Scan for the cell matching the given text and deliver its [X, Y] coordinate at center. 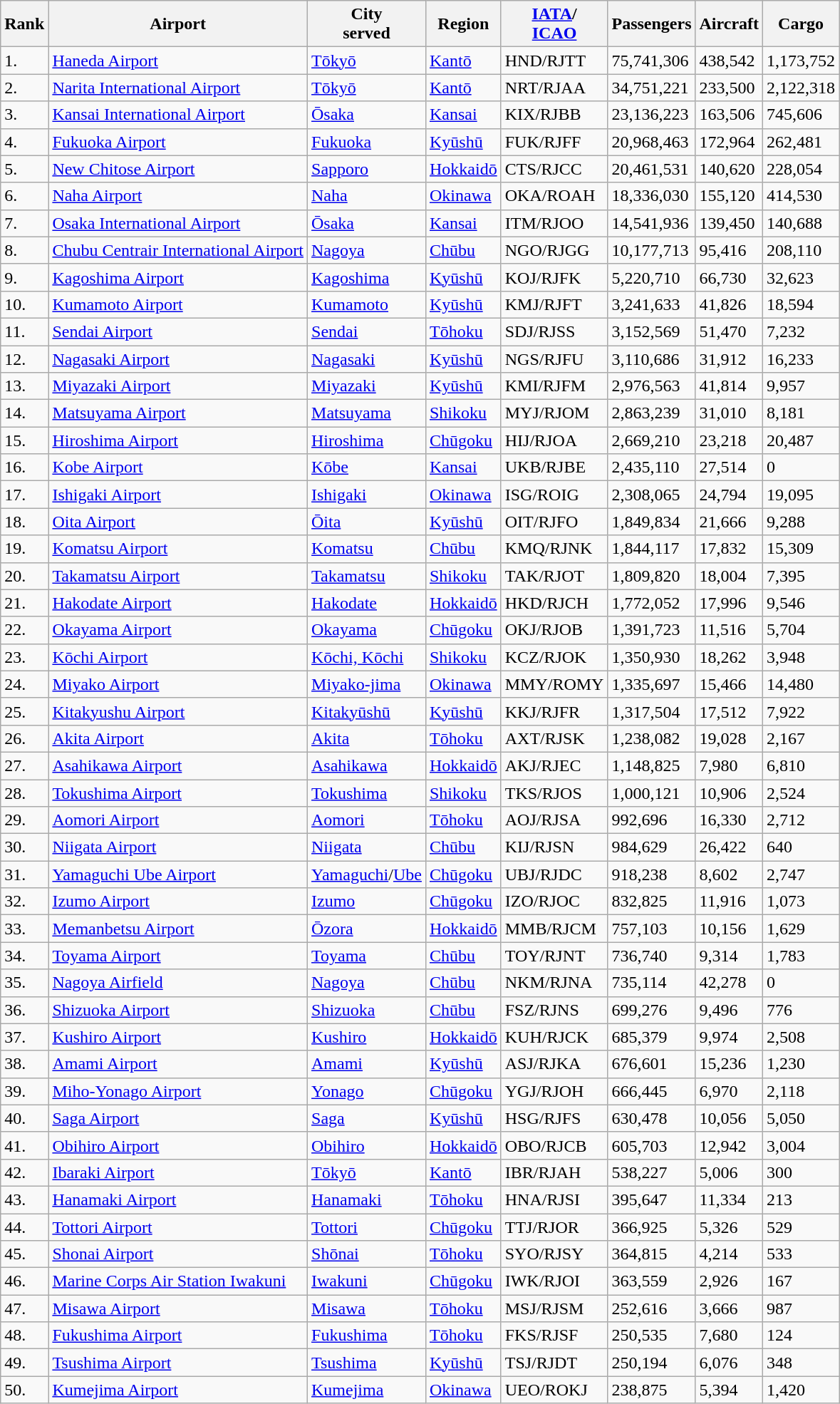
40. [24, 1118]
3,948 [801, 657]
5. [24, 169]
46. [24, 1281]
Asahikawa [367, 765]
20,487 [801, 440]
Passengers [651, 24]
39. [24, 1091]
1,849,834 [651, 522]
SYO/RJSY [554, 1254]
Aomori [367, 820]
4. [24, 142]
1,844,117 [651, 549]
Izumo [367, 902]
Naha [367, 196]
IZO/RJOC [554, 902]
Misawa Airport [178, 1308]
Amami [367, 1064]
Aircraft [730, 24]
Kumamoto Airport [178, 304]
12. [24, 358]
Kitakyushu Airport [178, 711]
4,214 [730, 1254]
533 [801, 1254]
Hakodate Airport [178, 603]
Fukushima [367, 1336]
Obihiro [367, 1145]
Sendai [367, 331]
987 [801, 1308]
New Chitose Airport [178, 169]
7,395 [801, 576]
Kushiro Airport [178, 1037]
11,334 [730, 1199]
2,863,239 [651, 413]
776 [801, 1010]
KIJ/RJSN [554, 847]
438,542 [730, 61]
2,976,563 [651, 386]
Tottori [367, 1227]
2,308,065 [651, 495]
8,602 [730, 874]
32,623 [801, 277]
UBJ/RJDC [554, 874]
Izumo Airport [178, 902]
605,703 [651, 1145]
Toyama [367, 956]
16. [24, 468]
OBO/RJCB [554, 1145]
HKD/RJCH [554, 603]
124 [801, 1336]
17,832 [730, 549]
685,379 [651, 1037]
OIT/RJFO [554, 522]
Nagoya Airfield [178, 983]
17. [24, 495]
Kōchi, Kōchi [367, 657]
21,666 [730, 522]
16,233 [801, 358]
Tsushima [367, 1363]
Miyako Airport [178, 684]
33. [24, 929]
AOJ/RJSA [554, 820]
42. [24, 1172]
6,970 [730, 1091]
IBR/RJAH [554, 1172]
20,968,463 [651, 142]
9,496 [730, 1010]
300 [801, 1172]
1,148,825 [651, 765]
Takamatsu Airport [178, 576]
Obihiro Airport [178, 1145]
1,391,723 [651, 630]
MMB/RJCM [554, 929]
529 [801, 1227]
8,181 [801, 413]
CTS/RJCC [554, 169]
250,535 [651, 1336]
Kagoshima Airport [178, 277]
Komatsu [367, 549]
2,926 [730, 1281]
Iwakuni [367, 1281]
Tottori Airport [178, 1227]
832,825 [651, 902]
TOY/RJNT [554, 956]
363,559 [651, 1281]
NRT/RJAA [554, 88]
6,810 [801, 765]
Takamatsu [367, 576]
20. [24, 576]
KCZ/RJOK [554, 657]
66,730 [730, 277]
KIX/RJBB [554, 115]
27,514 [730, 468]
NKM/RJNA [554, 983]
364,815 [651, 1254]
Sapporo [367, 169]
26,422 [730, 847]
9,546 [801, 603]
5,394 [730, 1390]
1,230 [801, 1064]
HSG/RJFS [554, 1118]
HIJ/RJOA [554, 440]
17,512 [730, 711]
24. [24, 684]
348 [801, 1363]
Asahikawa Airport [178, 765]
5,326 [730, 1227]
1,350,930 [651, 657]
2,118 [801, 1091]
1. [24, 61]
Hakodate [367, 603]
Tokushima Airport [178, 793]
1,809,820 [651, 576]
41,814 [730, 386]
2,167 [801, 738]
9. [24, 277]
Region [463, 24]
FKS/RJSF [554, 1336]
15. [24, 440]
414,530 [801, 196]
18. [24, 522]
1,073 [801, 902]
IWK/RJOI [554, 1281]
Hanamaki Airport [178, 1199]
2. [24, 88]
Narita International Airport [178, 88]
9,957 [801, 386]
Hiroshima [367, 440]
36. [24, 1010]
42,278 [730, 983]
736,740 [651, 956]
AXT/RJSK [554, 738]
167 [801, 1281]
7,980 [730, 765]
538,227 [651, 1172]
31. [24, 874]
18,004 [730, 576]
14,480 [801, 684]
5,050 [801, 1118]
Kumamoto [367, 304]
14. [24, 413]
992,696 [651, 820]
7. [24, 223]
AKJ/RJEC [554, 765]
Misawa [367, 1308]
38. [24, 1064]
6,076 [730, 1363]
757,103 [651, 929]
745,606 [801, 115]
8. [24, 250]
Okayama Airport [178, 630]
3,110,686 [651, 358]
140,620 [730, 169]
Rank [24, 24]
95,416 [730, 250]
Yamaguchi Ube Airport [178, 874]
2,508 [801, 1037]
213 [801, 1199]
HND/RJTT [554, 61]
1,629 [801, 929]
Airport [178, 24]
699,276 [651, 1010]
Fukuoka Airport [178, 142]
48. [24, 1336]
Memanbetsu Airport [178, 929]
139,450 [730, 223]
5,006 [730, 1172]
UKB/RJBE [554, 468]
TTJ/RJOR [554, 1227]
Niigata Airport [178, 847]
19,095 [801, 495]
Akita [367, 738]
Hanamaki [367, 1199]
Hiroshima Airport [178, 440]
ISG/ROIG [554, 495]
252,616 [651, 1308]
Saga [367, 1118]
Yonago [367, 1091]
Shizuoka Airport [178, 1010]
26. [24, 738]
27. [24, 765]
Ōzora [367, 929]
2,712 [801, 820]
UEO/ROKJ [554, 1390]
7,922 [801, 711]
28. [24, 793]
20,461,531 [651, 169]
3,004 [801, 1145]
Kagoshima [367, 277]
3. [24, 115]
3,152,569 [651, 331]
22. [24, 630]
Sendai Airport [178, 331]
15,466 [730, 684]
1,420 [801, 1390]
2,435,110 [651, 468]
233,500 [730, 88]
2,669,210 [651, 440]
49. [24, 1363]
Shonai Airport [178, 1254]
NGS/RJFU [554, 358]
Kōchi Airport [178, 657]
Ibaraki Airport [178, 1172]
50. [24, 1390]
3,241,633 [651, 304]
75,741,306 [651, 61]
Kansai International Airport [178, 115]
7,680 [730, 1336]
NGO/RJGG [554, 250]
11. [24, 331]
35. [24, 983]
Shōnai [367, 1254]
1,783 [801, 956]
676,601 [651, 1064]
1,772,052 [651, 603]
262,481 [801, 142]
Ōita [367, 522]
984,629 [651, 847]
250,194 [651, 1363]
ASJ/RJKA [554, 1064]
2,122,318 [801, 88]
6. [24, 196]
19. [24, 549]
208,110 [801, 250]
MMY/ROMY [554, 684]
Tsushima Airport [178, 1363]
MSJ/RJSM [554, 1308]
2,524 [801, 793]
HNA/RJSI [554, 1199]
23. [24, 657]
29. [24, 820]
Saga Airport [178, 1118]
735,114 [651, 983]
9,974 [730, 1037]
FSZ/RJNS [554, 1010]
TKS/RJOS [554, 793]
10,177,713 [651, 250]
Kitakyūshū [367, 711]
41. [24, 1145]
37. [24, 1037]
10,906 [730, 793]
2,747 [801, 874]
Komatsu Airport [178, 549]
Nagasaki Airport [178, 358]
12,942 [730, 1145]
Miyazaki Airport [178, 386]
18,262 [730, 657]
31,912 [730, 358]
918,238 [651, 874]
Naha Airport [178, 196]
11,516 [730, 630]
Amami Airport [178, 1064]
172,964 [730, 142]
9,314 [730, 956]
5,220,710 [651, 277]
Kōbe [367, 468]
Akita Airport [178, 738]
10,056 [730, 1118]
238,875 [651, 1390]
7,232 [801, 331]
Kumejima [367, 1390]
23,218 [730, 440]
Fukushima Airport [178, 1336]
17,996 [730, 603]
IATA/ICAO [554, 24]
Shizuoka [367, 1010]
155,120 [730, 196]
9,288 [801, 522]
30. [24, 847]
21. [24, 603]
Cityserved [367, 24]
140,688 [801, 223]
10. [24, 304]
Ishigaki Airport [178, 495]
YGJ/RJOH [554, 1091]
Miyako-jima [367, 684]
228,054 [801, 169]
16,330 [730, 820]
15,236 [730, 1064]
Aomori Airport [178, 820]
Tokushima [367, 793]
KMJ/RJFT [554, 304]
23,136,223 [651, 115]
1,173,752 [801, 61]
MYJ/RJOM [554, 413]
Marine Corps Air Station Iwakuni [178, 1281]
14,541,936 [651, 223]
395,647 [651, 1199]
Kobe Airport [178, 468]
TSJ/RJDT [554, 1363]
32. [24, 902]
KMI/RJFM [554, 386]
Matsuyama Airport [178, 413]
366,925 [651, 1227]
10,156 [730, 929]
44. [24, 1227]
11,916 [730, 902]
5,704 [801, 630]
1,238,082 [651, 738]
Niigata [367, 847]
3,666 [730, 1308]
43. [24, 1199]
Matsuyama [367, 413]
18,336,030 [651, 196]
Oita Airport [178, 522]
OKJ/RJOB [554, 630]
TAK/RJOT [554, 576]
45. [24, 1254]
19,028 [730, 738]
630,478 [651, 1118]
KOJ/RJFK [554, 277]
OKA/ROAH [554, 196]
Fukuoka [367, 142]
18,594 [801, 304]
31,010 [730, 413]
Okayama [367, 630]
34,751,221 [651, 88]
1,317,504 [651, 711]
Haneda Airport [178, 61]
Ishigaki [367, 495]
Kushiro [367, 1037]
666,445 [651, 1091]
KMQ/RJNK [554, 549]
1,000,121 [651, 793]
47. [24, 1308]
34. [24, 956]
25. [24, 711]
KUH/RJCK [554, 1037]
KKJ/RJFR [554, 711]
Miyazaki [367, 386]
Osaka International Airport [178, 223]
Toyama Airport [178, 956]
Miho-Yonago Airport [178, 1091]
Yamaguchi/Ube [367, 874]
640 [801, 847]
24,794 [730, 495]
41,826 [730, 304]
163,506 [730, 115]
Chubu Centrair International Airport [178, 250]
Nagasaki [367, 358]
FUK/RJFF [554, 142]
ITM/RJOO [554, 223]
Cargo [801, 24]
1,335,697 [651, 684]
13. [24, 386]
51,470 [730, 331]
15,309 [801, 549]
SDJ/RJSS [554, 331]
Kumejima Airport [178, 1390]
